Extract the [X, Y] coordinate from the center of the cell holding the provided text.  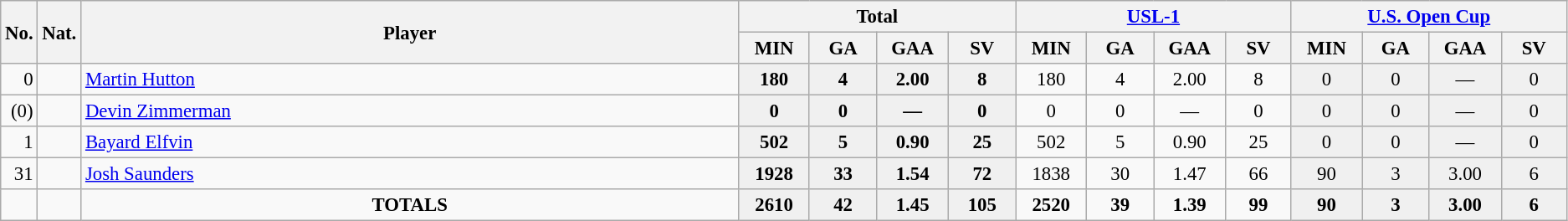
Martin Hutton [410, 80]
1.54 [913, 174]
No. [19, 32]
Player [410, 32]
39 [1120, 205]
72 [982, 174]
105 [982, 205]
1.39 [1190, 205]
1.47 [1190, 174]
2520 [1051, 205]
1 [19, 142]
31 [19, 174]
USL-1 [1153, 17]
66 [1258, 174]
99 [1258, 205]
Nat. [59, 32]
Devin Zimmerman [410, 111]
U.S. Open Cup [1429, 17]
1838 [1051, 174]
1.45 [913, 205]
TOTALS [410, 205]
(0) [19, 111]
Bayard Elfvin [410, 142]
33 [843, 174]
Josh Saunders [410, 174]
2610 [775, 205]
42 [843, 205]
30 [1120, 174]
Total [877, 17]
1928 [775, 174]
